Scan for the cell matching the given text and deliver its (X, Y) coordinate at center. 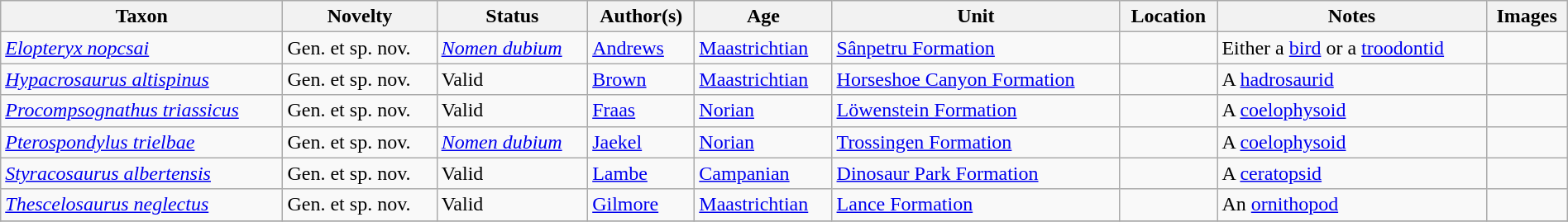
Novelty (360, 17)
Images (1527, 17)
Sânpetru Formation (976, 48)
Lance Formation (976, 205)
Elopteryx nopcsai (142, 48)
Taxon (142, 17)
Dinosaur Park Formation (976, 173)
A ceratopsid (1351, 173)
Either a bird or a troodontid (1351, 48)
A hadrosaurid (1351, 79)
Horseshoe Canyon Formation (976, 79)
Procompsognathus triassicus (142, 111)
Notes (1351, 17)
Jaekel (642, 142)
Fraas (642, 111)
Thescelosaurus neglectus (142, 205)
Styracosaurus albertensis (142, 173)
Campanian (763, 173)
An ornithopod (1351, 205)
Unit (976, 17)
Löwenstein Formation (976, 111)
Age (763, 17)
Andrews (642, 48)
Brown (642, 79)
Status (513, 17)
Hypacrosaurus altispinus (142, 79)
Location (1169, 17)
Trossingen Formation (976, 142)
Gilmore (642, 205)
Author(s) (642, 17)
Pterospondylus trielbae (142, 142)
Lambe (642, 173)
